Provide the [X, Y] coordinate of the cell's center where the given text is located.  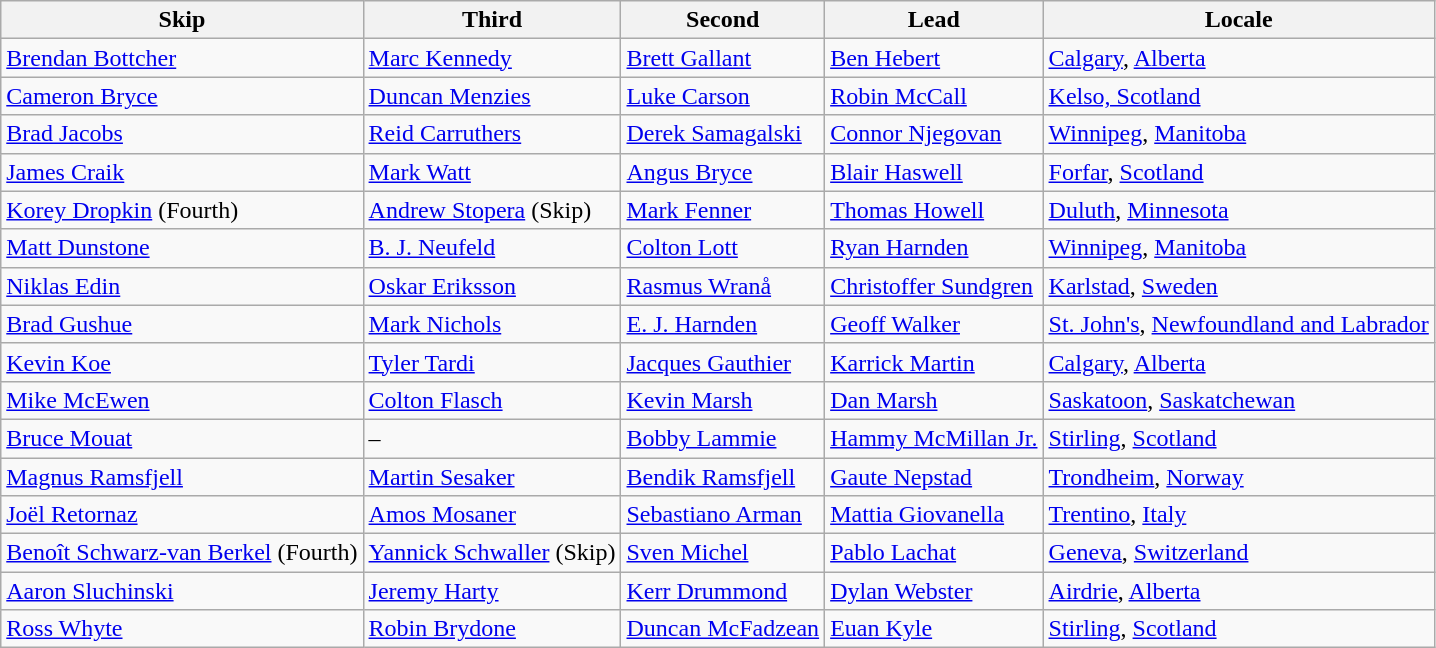
Robin Brydone [492, 629]
Forfar, Scotland [1238, 172]
Amos Mosaner [492, 515]
Joël Retornaz [182, 515]
Derek Samagalski [723, 134]
Sven Michel [723, 553]
Duncan McFadzean [723, 629]
B. J. Neufeld [492, 248]
Mark Watt [492, 172]
Christoffer Sundgren [934, 286]
Hammy McMillan Jr. [934, 438]
Bobby Lammie [723, 438]
Reid Carruthers [492, 134]
Mike McEwen [182, 400]
Karlstad, Sweden [1238, 286]
Brendan Bottcher [182, 58]
St. John's, Newfoundland and Labrador [1238, 324]
Brad Jacobs [182, 134]
Sebastiano Arman [723, 515]
E. J. Harnden [723, 324]
Skip [182, 20]
Second [723, 20]
Colton Lott [723, 248]
Karrick Martin [934, 362]
Matt Dunstone [182, 248]
Aaron Sluchinski [182, 591]
Dan Marsh [934, 400]
Duluth, Minnesota [1238, 210]
Martin Sesaker [492, 477]
Kevin Koe [182, 362]
Angus Bryce [723, 172]
Geneva, Switzerland [1238, 553]
Saskatoon, Saskatchewan [1238, 400]
Third [492, 20]
Yannick Schwaller (Skip) [492, 553]
Rasmus Wranå [723, 286]
Marc Kennedy [492, 58]
Pablo Lachat [934, 553]
Tyler Tardi [492, 362]
Gaute Nepstad [934, 477]
Duncan Menzies [492, 96]
James Craik [182, 172]
Brett Gallant [723, 58]
Dylan Webster [934, 591]
Trondheim, Norway [1238, 477]
Mark Fenner [723, 210]
Geoff Walker [934, 324]
Locale [1238, 20]
Airdrie, Alberta [1238, 591]
Magnus Ramsfjell [182, 477]
Bendik Ramsfjell [723, 477]
Cameron Bryce [182, 96]
Jacques Gauthier [723, 362]
Korey Dropkin (Fourth) [182, 210]
Trentino, Italy [1238, 515]
Robin McCall [934, 96]
Mattia Giovanella [934, 515]
Luke Carson [723, 96]
Kevin Marsh [723, 400]
Euan Kyle [934, 629]
Brad Gushue [182, 324]
Ryan Harnden [934, 248]
Thomas Howell [934, 210]
Oskar Eriksson [492, 286]
Niklas Edin [182, 286]
Mark Nichols [492, 324]
– [492, 438]
Benoît Schwarz-van Berkel (Fourth) [182, 553]
Kelso, Scotland [1238, 96]
Colton Flasch [492, 400]
Connor Njegovan [934, 134]
Blair Haswell [934, 172]
Ben Hebert [934, 58]
Jeremy Harty [492, 591]
Ross Whyte [182, 629]
Bruce Mouat [182, 438]
Lead [934, 20]
Kerr Drummond [723, 591]
Andrew Stopera (Skip) [492, 210]
